Search for the cell housing the specified text and yield its [x, y] center coordinate. 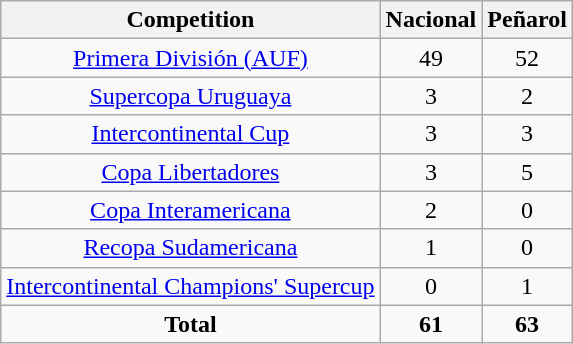
Supercopa Uruguaya [190, 96]
Nacional [431, 20]
Intercontinental Champions' Supercup [190, 286]
Copa Libertadores [190, 172]
Primera División (AUF) [190, 58]
52 [528, 58]
63 [528, 324]
Copa Interamericana [190, 210]
Competition [190, 20]
5 [528, 172]
Peñarol [528, 20]
61 [431, 324]
Recopa Sudamericana [190, 248]
49 [431, 58]
Total [190, 324]
Intercontinental Cup [190, 134]
